Capture the cell that displays the provided text and extract its [x, y] central coordinate. 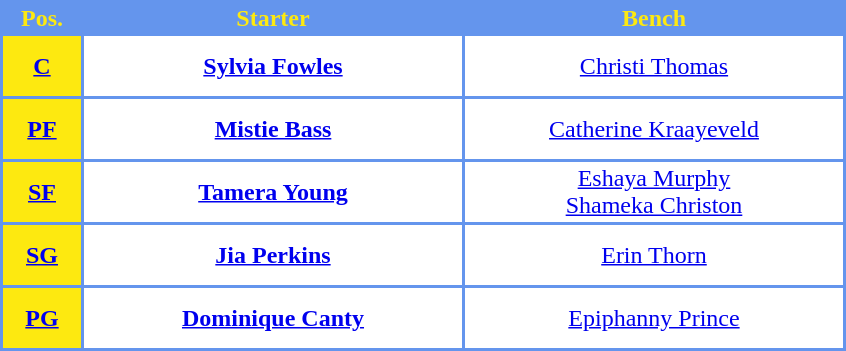
SG [42, 255]
PG [42, 318]
Catherine Kraayeveld [654, 129]
Christi Thomas [654, 66]
Tamera Young [273, 192]
Pos. [42, 18]
Mistie Bass [273, 129]
PF [42, 129]
C [42, 66]
Epiphanny Prince [654, 318]
Dominique Canty [273, 318]
Starter [273, 18]
SF [42, 192]
Jia Perkins [273, 255]
Sylvia Fowles [273, 66]
Erin Thorn [654, 255]
Eshaya MurphyShameka Christon [654, 192]
Bench [654, 18]
